Identify which cell holds the provided text, then report its [X, Y] central coordinate. 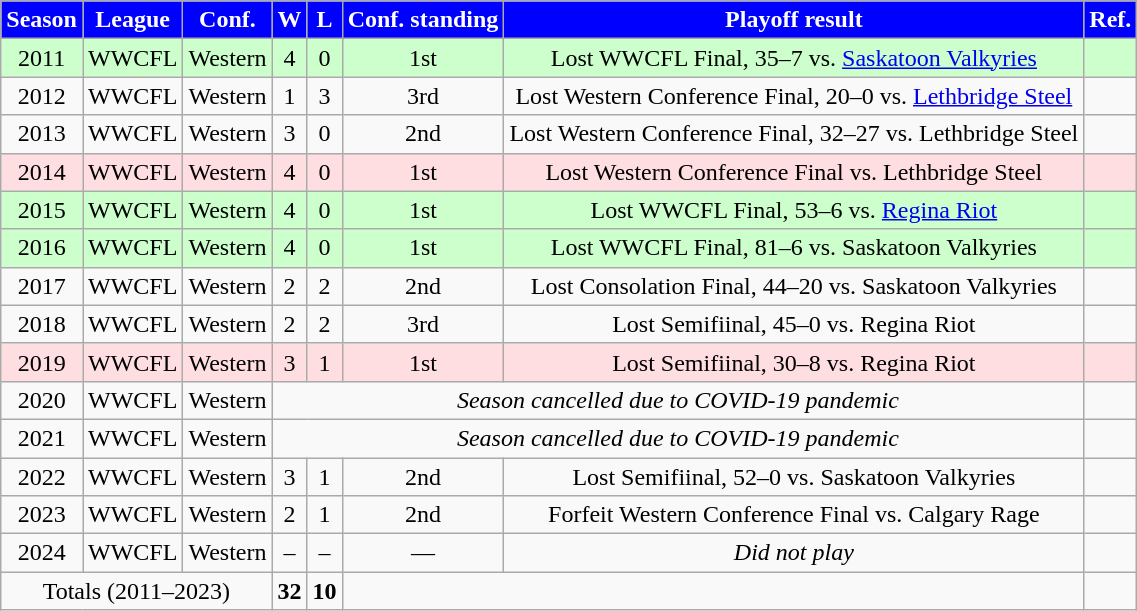
Forfeit Western Conference Final vs. Calgary Rage [794, 515]
Season [42, 20]
32 [290, 591]
2018 [42, 324]
Did not play [794, 553]
2022 [42, 477]
— [423, 553]
Conf. [228, 20]
W [290, 20]
Totals (2011–2023) [136, 591]
Conf. standing [423, 20]
2012 [42, 96]
2014 [42, 172]
2024 [42, 553]
Lost WWCFL Final, 53–6 vs. Regina Riot [794, 210]
Lost Western Conference Final, 32–27 vs. Lethbridge Steel [794, 134]
Playoff result [794, 20]
2020 [42, 400]
Lost Semifiinal, 30–8 vs. Regina Riot [794, 362]
Lost Semifiinal, 45–0 vs. Regina Riot [794, 324]
Ref. [1110, 20]
2023 [42, 515]
2013 [42, 134]
Lost Western Conference Final vs. Lethbridge Steel [794, 172]
L [324, 20]
2017 [42, 286]
Lost WWCFL Final, 81–6 vs. Saskatoon Valkyries [794, 248]
2016 [42, 248]
Lost WWCFL Final, 35–7 vs. Saskatoon Valkyries [794, 58]
2015 [42, 210]
League [132, 20]
2011 [42, 58]
2021 [42, 438]
Lost Western Conference Final, 20–0 vs. Lethbridge Steel [794, 96]
10 [324, 591]
2019 [42, 362]
Lost Semifiinal, 52–0 vs. Saskatoon Valkyries [794, 477]
Lost Consolation Final, 44–20 vs. Saskatoon Valkyries [794, 286]
